Determine the [X, Y] coordinate at the center of the cell enclosing the given text.  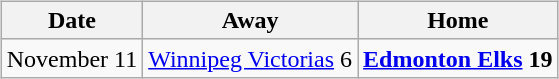
Away [250, 20]
Home [458, 20]
November 11 [72, 58]
Date [72, 20]
Edmonton Elks 19 [458, 58]
Winnipeg Victorias 6 [250, 58]
